Extract the [X, Y] coordinate from the center of the cell holding the provided text.  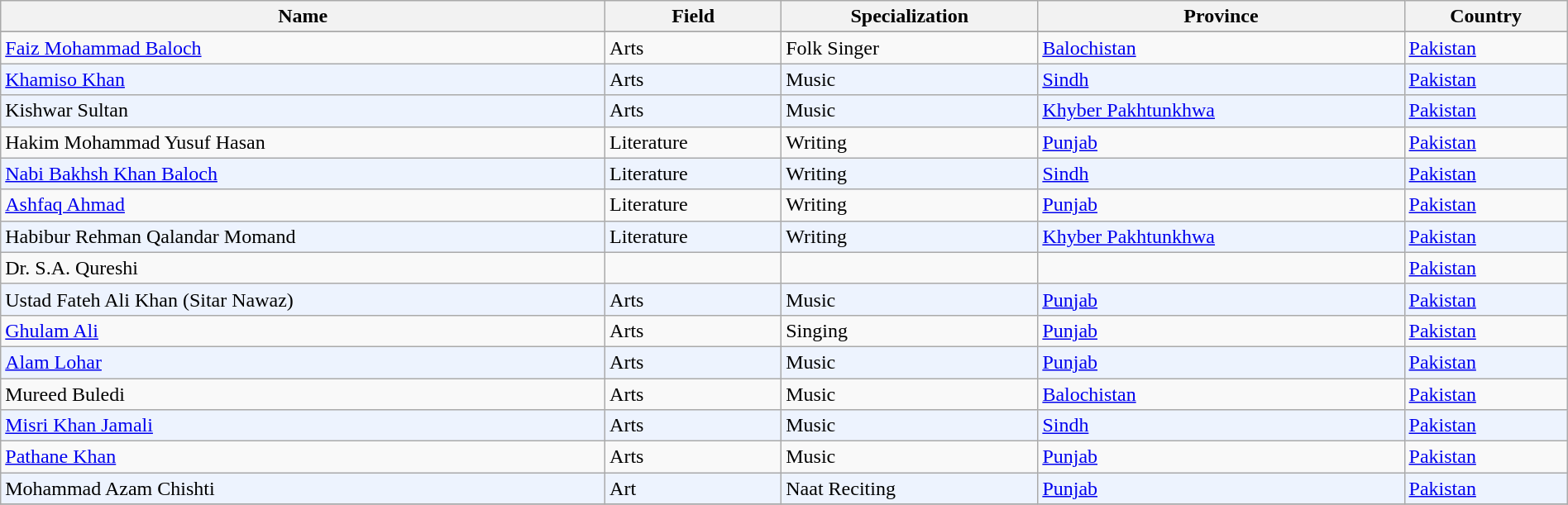
Nabi Bakhsh Khan Baloch [303, 174]
Kishwar Sultan [303, 111]
Ustad Fateh Ali Khan (Sitar Nawaz) [303, 299]
Country [1485, 17]
Art [693, 488]
Alam Lohar [303, 362]
Name [303, 17]
Mureed Buledi [303, 394]
Province [1221, 17]
Dr. S.A. Qureshi [303, 268]
Field [693, 17]
Specialization [910, 17]
Mohammad Azam Chishti [303, 488]
Misri Khan Jamali [303, 426]
Hakim Mohammad Yusuf Hasan [303, 142]
Naat Reciting [910, 488]
Khamiso Khan [303, 79]
Faiz Mohammad Baloch [303, 48]
Pathane Khan [303, 457]
Habibur Rehman Qalandar Momand [303, 236]
Folk Singer [910, 48]
Ashfaq Ahmad [303, 205]
Singing [910, 331]
Ghulam Ali [303, 331]
